Identify which cell holds the provided text, then report its [X, Y] central coordinate. 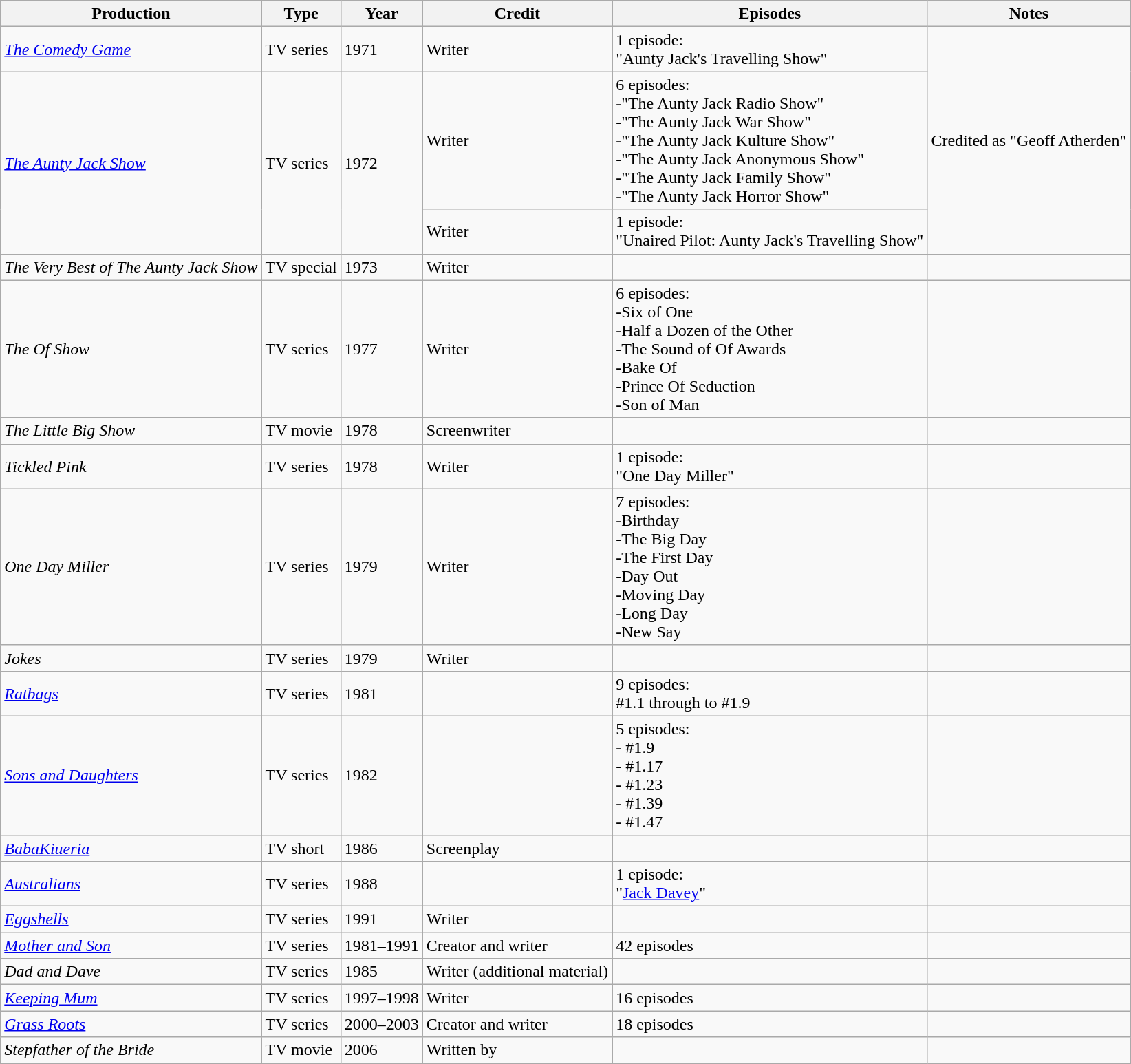
Credit [517, 14]
9 episodes:#1.1 through to #1.9 [770, 694]
1981–1991 [381, 946]
1991 [381, 919]
Screenplay [517, 849]
Ratbags [131, 694]
The Very Best of The Aunty Jack Show [131, 267]
One Day Miller [131, 567]
The Aunty Jack Show [131, 162]
Stepfather of the Bride [131, 1050]
Notes [1029, 14]
The Comedy Game [131, 50]
TV special [301, 267]
1973 [381, 267]
Grass Roots [131, 1024]
1988 [381, 884]
Credited as "Geoff Atherden" [1029, 140]
1982 [381, 775]
Jokes [131, 658]
16 episodes [770, 998]
1997–1998 [381, 998]
Production [131, 14]
18 episodes [770, 1024]
1977 [381, 349]
Writer (additional material) [517, 972]
Episodes [770, 14]
Sons and Daughters [131, 775]
1 episode:"Jack Davey" [770, 884]
1985 [381, 972]
The Of Show [131, 349]
BabaKiueria [131, 849]
Australians [131, 884]
6 episodes:-Six of One-Half a Dozen of the Other-The Sound of Of Awards-Bake Of-Prince Of Seduction-Son of Man [770, 349]
Type [301, 14]
Dad and Dave [131, 972]
Eggshells [131, 919]
7 episodes:-Birthday-The Big Day-The First Day-Day Out-Moving Day-Long Day-New Say [770, 567]
1972 [381, 162]
2006 [381, 1050]
2000–2003 [381, 1024]
Keeping Mum [131, 998]
5 episodes:- #1.9- #1.17- #1.23- #1.39- #1.47 [770, 775]
1981 [381, 694]
TV short [301, 849]
The Little Big Show [131, 431]
Written by [517, 1050]
1 episode:"Unaired Pilot: Aunty Jack's Travelling Show" [770, 231]
1971 [381, 50]
42 episodes [770, 946]
Screenwriter [517, 431]
1 episode:"Aunty Jack's Travelling Show" [770, 50]
Mother and Son [131, 946]
Tickled Pink [131, 467]
Year [381, 14]
1986 [381, 849]
1 episode:"One Day Miller" [770, 467]
